Scan for the cell matching the given text and deliver its (x, y) coordinate at center. 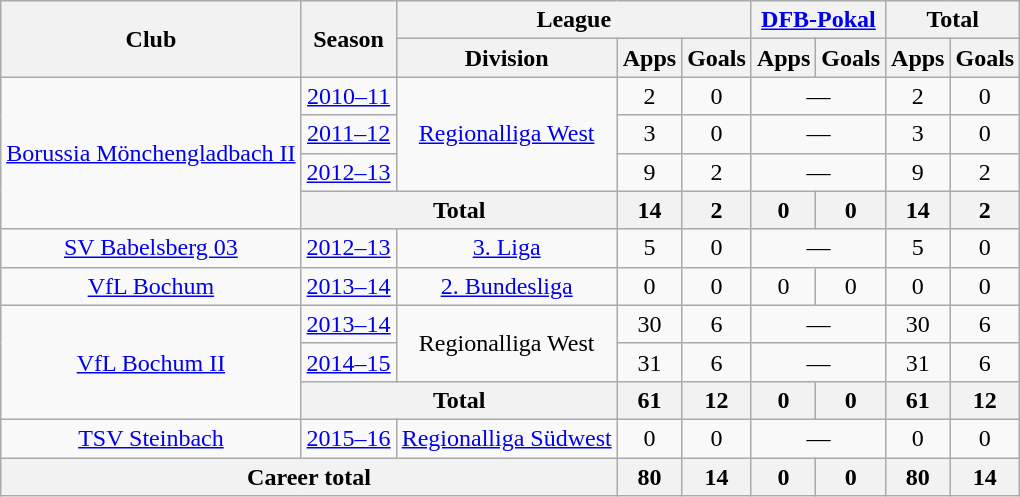
TSV Steinbach (151, 438)
Regionalliga Südwest (506, 438)
2015–16 (348, 438)
2011–12 (348, 134)
2010–11 (348, 96)
Season (348, 39)
Borussia Mönchengladbach II (151, 153)
VfL Bochum (151, 286)
DFB-Pokal (818, 20)
SV Babelsberg 03 (151, 248)
Division (506, 58)
Career total (309, 477)
2. Bundesliga (506, 286)
2014–15 (348, 362)
League (574, 20)
Club (151, 39)
3. Liga (506, 248)
VfL Bochum II (151, 362)
